Determine the [x, y] coordinate at the center of the cell enclosing the given text.  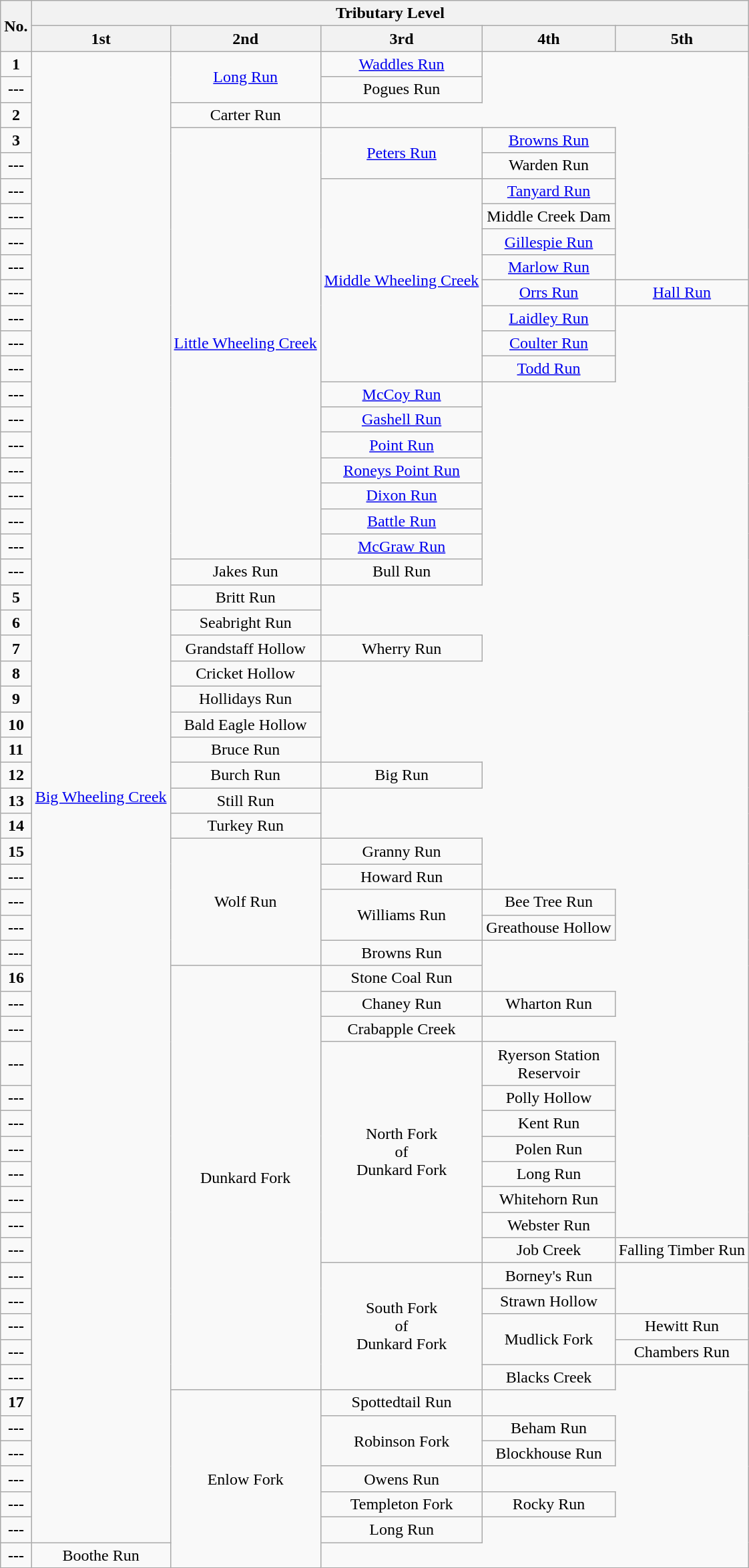
Strawn Hollow [549, 1301]
6 [16, 623]
5th [682, 39]
Roneys Point Run [402, 470]
16 [16, 978]
Robinson Fork [402, 1441]
Hollidays Run [246, 699]
Owens Run [402, 1479]
3 [16, 140]
Seabright Run [246, 623]
McGraw Run [402, 546]
Bee Tree Run [549, 902]
10 [16, 724]
Warden Run [549, 165]
Dixon Run [402, 496]
9 [16, 699]
Whitehorn Run [549, 1200]
Blacks Creek [549, 1377]
2 [16, 115]
1 [16, 64]
Greathouse Hollow [549, 927]
Middle Wheeling Creek [402, 280]
Howard Run [402, 877]
Kent Run [549, 1123]
Gashell Run [402, 420]
Rocky Run [549, 1504]
Gillespie Run [549, 242]
Ryerson Station Reservoir [549, 1064]
Peters Run [402, 153]
Big Run [402, 775]
Laidley Run [549, 318]
Waddles Run [402, 64]
Borney's Run [549, 1276]
Tanyard Run [549, 191]
Falling Timber Run [682, 1250]
Hall Run [682, 292]
Still Run [246, 801]
Cricket Hollow [246, 673]
Turkey Run [246, 826]
7 [16, 648]
12 [16, 775]
Bull Run [402, 572]
Job Creek [549, 1250]
Wolf Run [246, 902]
Wharton Run [549, 1004]
2nd [246, 39]
Granny Run [402, 851]
Middle Creek Dam [549, 216]
Wherry Run [402, 648]
15 [16, 851]
Chaney Run [402, 1004]
Hewitt Run [682, 1326]
Polen Run [549, 1148]
North Fork of Dunkard Fork [402, 1152]
Pogues Run [402, 89]
Point Run [402, 445]
McCoy Run [402, 394]
13 [16, 801]
5 [16, 597]
Webster Run [549, 1225]
Spottedtail Run [402, 1403]
Carter Run [246, 115]
11 [16, 750]
South Fork of Dunkard Fork [402, 1326]
Chambers Run [682, 1352]
Templeton Fork [402, 1504]
Burch Run [246, 775]
1st [101, 39]
Marlow Run [549, 267]
Jakes Run [246, 572]
Mudlick Fork [549, 1339]
Battle Run [402, 521]
No. [16, 26]
Orrs Run [549, 292]
8 [16, 673]
Bald Eagle Hollow [246, 724]
Grandstaff Hollow [246, 648]
14 [16, 826]
4th [549, 39]
Williams Run [402, 915]
3rd [402, 39]
Britt Run [246, 597]
Little Wheeling Creek [246, 343]
Tributary Level [390, 13]
Crabapple Creek [402, 1029]
Bruce Run [246, 750]
17 [16, 1403]
Coulter Run [549, 344]
Enlow Fork [246, 1479]
Blockhouse Run [549, 1453]
Beham Run [549, 1428]
Stone Coal Run [402, 978]
Todd Run [549, 369]
Dunkard Fork [246, 1178]
Boothe Run [101, 1555]
Polly Hollow [549, 1098]
Big Wheeling Creek [101, 797]
